From the cell containing the given text, extract its center point as (x, y) coordinate. 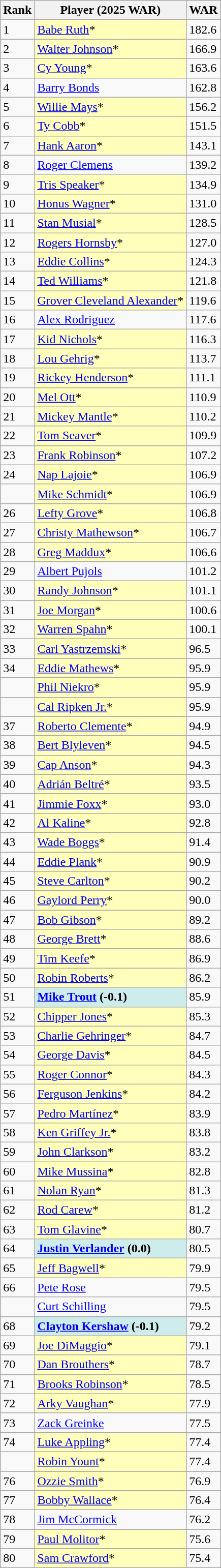
19 (17, 378)
1 (17, 29)
4 (17, 87)
46 (17, 900)
Alex Rodriguez (111, 320)
John Clarkson* (111, 1152)
47 (17, 920)
90.2 (203, 881)
52 (17, 1016)
Carl Yastrzemski* (111, 649)
Rickey Henderson* (111, 378)
72 (17, 1403)
116.3 (203, 339)
Cy Young* (111, 68)
54 (17, 1055)
Cal Ripken Jr.* (111, 707)
91.4 (203, 842)
21 (17, 416)
94.3 (203, 765)
9 (17, 184)
George Davis* (111, 1055)
76.9 (203, 1481)
96.5 (203, 649)
90.9 (203, 862)
Phil Niekro* (111, 687)
40 (17, 784)
8 (17, 165)
41 (17, 803)
Rank (17, 10)
Gaylord Perry* (111, 900)
Pete Rose (111, 1287)
79.2 (203, 1326)
Stan Musial* (111, 223)
58 (17, 1132)
113.7 (203, 358)
34 (17, 668)
79 (17, 1539)
79.9 (203, 1268)
Ted Williams* (111, 281)
Paul Molitor* (111, 1539)
84.3 (203, 1074)
166.9 (203, 49)
Justin Verlander (0.0) (111, 1249)
Ferguson Jenkins* (111, 1094)
90.0 (203, 900)
124.3 (203, 262)
Honus Wagner* (111, 203)
128.5 (203, 223)
24 (17, 474)
31 (17, 610)
110.9 (203, 397)
Adrián Beltré* (111, 784)
Barry Bonds (111, 87)
85.3 (203, 1016)
94.9 (203, 726)
64 (17, 1249)
7 (17, 145)
17 (17, 339)
51 (17, 997)
Joe DiMaggio* (111, 1345)
60 (17, 1171)
2 (17, 49)
156.2 (203, 107)
106.8 (203, 513)
44 (17, 862)
Greg Maddux* (111, 552)
Pedro Martínez* (111, 1113)
Dan Brouthers* (111, 1365)
163.6 (203, 68)
78.5 (203, 1384)
83.2 (203, 1152)
45 (17, 881)
37 (17, 726)
Lefty Grove* (111, 513)
110.2 (203, 416)
85.9 (203, 997)
101.1 (203, 591)
Bobby Wallace* (111, 1500)
WAR (203, 10)
62 (17, 1210)
Jim McCormick (111, 1520)
28 (17, 552)
Mel Ott* (111, 397)
59 (17, 1152)
Randy Johnson* (111, 591)
Mike Mussina* (111, 1171)
Albert Pujols (111, 571)
107.2 (203, 455)
Babe Ruth* (111, 29)
80.7 (203, 1229)
84.5 (203, 1055)
Robin Roberts* (111, 978)
Hank Aaron* (111, 145)
89.2 (203, 920)
Roger Connor* (111, 1074)
Curt Schilling (111, 1307)
Steve Carlton* (111, 881)
134.9 (203, 184)
29 (17, 571)
Sam Crawford* (111, 1558)
119.6 (203, 300)
14 (17, 281)
131.0 (203, 203)
Tom Glavine* (111, 1229)
Grover Cleveland Alexander* (111, 300)
Roberto Clemente* (111, 726)
80.5 (203, 1249)
13 (17, 262)
Mike Schmidt* (111, 494)
Robin Yount* (111, 1461)
Joe Morgan* (111, 610)
10 (17, 203)
Brooks Robinson* (111, 1384)
Lou Gehrig* (111, 358)
Ozzie Smith* (111, 1481)
76.2 (203, 1520)
74 (17, 1442)
Mike Trout (-0.1) (111, 997)
Christy Mathewson* (111, 532)
Eddie Plank* (111, 862)
3 (17, 68)
Rod Carew* (111, 1210)
Al Kaline* (111, 823)
81.3 (203, 1191)
61 (17, 1191)
20 (17, 397)
83.9 (203, 1113)
68 (17, 1326)
Frank Robinson* (111, 455)
100.1 (203, 629)
73 (17, 1423)
78 (17, 1520)
12 (17, 243)
Nap Lajoie* (111, 474)
Jimmie Foxx* (111, 803)
100.6 (203, 610)
Warren Spahn* (111, 629)
Eddie Collins* (111, 262)
Chipper Jones* (111, 1016)
Eddie Mathews* (111, 668)
26 (17, 513)
Ken Griffey Jr.* (111, 1132)
66 (17, 1287)
Charlie Gehringer* (111, 1036)
Bob Gibson* (111, 920)
79.1 (203, 1345)
82.8 (203, 1171)
77.5 (203, 1423)
53 (17, 1036)
86.2 (203, 978)
86.9 (203, 958)
162.8 (203, 87)
101.2 (203, 571)
65 (17, 1268)
121.8 (203, 281)
30 (17, 591)
Nolan Ryan* (111, 1191)
77.9 (203, 1403)
83.8 (203, 1132)
93.5 (203, 784)
Kid Nichols* (111, 339)
Luke Appling* (111, 1442)
70 (17, 1365)
117.6 (203, 320)
76.4 (203, 1500)
77 (17, 1500)
75.6 (203, 1539)
78.7 (203, 1365)
Willie Mays* (111, 107)
39 (17, 765)
109.9 (203, 436)
Bert Blyleven* (111, 745)
Tris Speaker* (111, 184)
80 (17, 1558)
143.1 (203, 145)
Cap Anson* (111, 765)
Arky Vaughan* (111, 1403)
106.6 (203, 552)
81.2 (203, 1210)
93.0 (203, 803)
57 (17, 1113)
84.2 (203, 1094)
94.5 (203, 745)
Mickey Mantle* (111, 416)
50 (17, 978)
Jeff Bagwell* (111, 1268)
43 (17, 842)
42 (17, 823)
56 (17, 1094)
Ty Cobb* (111, 126)
16 (17, 320)
Player (2025 WAR) (111, 10)
127.0 (203, 243)
182.6 (203, 29)
15 (17, 300)
33 (17, 649)
6 (17, 126)
Tim Keefe* (111, 958)
71 (17, 1384)
22 (17, 436)
38 (17, 745)
92.8 (203, 823)
49 (17, 958)
84.7 (203, 1036)
11 (17, 223)
69 (17, 1345)
5 (17, 107)
151.5 (203, 126)
106.7 (203, 532)
23 (17, 455)
Zack Greinke (111, 1423)
Walter Johnson* (111, 49)
32 (17, 629)
Rogers Hornsby* (111, 243)
27 (17, 532)
18 (17, 358)
55 (17, 1074)
75.4 (203, 1558)
76 (17, 1481)
88.6 (203, 939)
Tom Seaver* (111, 436)
Wade Boggs* (111, 842)
Clayton Kershaw (-0.1) (111, 1326)
111.1 (203, 378)
63 (17, 1229)
George Brett* (111, 939)
48 (17, 939)
Roger Clemens (111, 165)
139.2 (203, 165)
